Return (X, Y) of the center of cell containing provided text 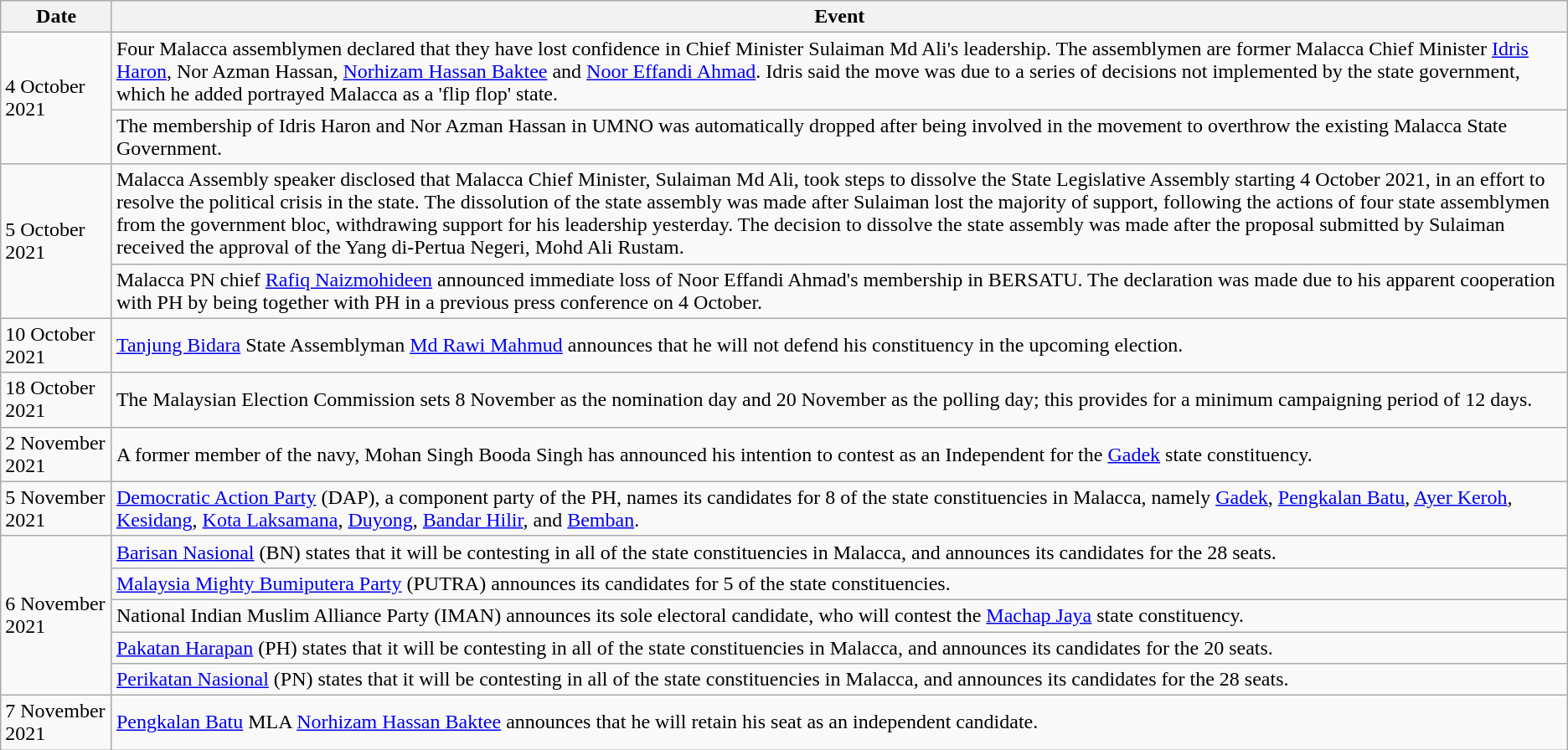
A former member of the navy, Mohan Singh Booda Singh has announced his intention to contest as an Independent for the Gadek state constituency. (839, 454)
Event (839, 17)
10 October 2021 (57, 345)
2 November 2021 (57, 454)
Barisan Nasional (BN) states that it will be contesting in all of the state constituencies in Malacca, and announces its candidates for the 28 seats. (839, 552)
5 October 2021 (57, 241)
4 October 2021 (57, 99)
Pakatan Harapan (PH) states that it will be contesting in all of the state constituencies in Malacca, and announces its candidates for the 20 seats. (839, 647)
Malaysia Mighty Bumiputera Party (PUTRA) announces its candidates for 5 of the state constituencies. (839, 583)
Pengkalan Batu MLA Norhizam Hassan Baktee announces that he will retain his seat as an independent candidate. (839, 723)
Date (57, 17)
5 November 2021 (57, 509)
Tanjung Bidara State Assemblyman Md Rawi Mahmud announces that he will not defend his constituency in the upcoming election. (839, 345)
7 November 2021 (57, 723)
18 October 2021 (57, 400)
6 November 2021 (57, 615)
National Indian Muslim Alliance Party (IMAN) announces its sole electoral candidate, who will contest the Machap Jaya state constituency. (839, 615)
